Search for the cell housing the specified text and yield its (x, y) center coordinate. 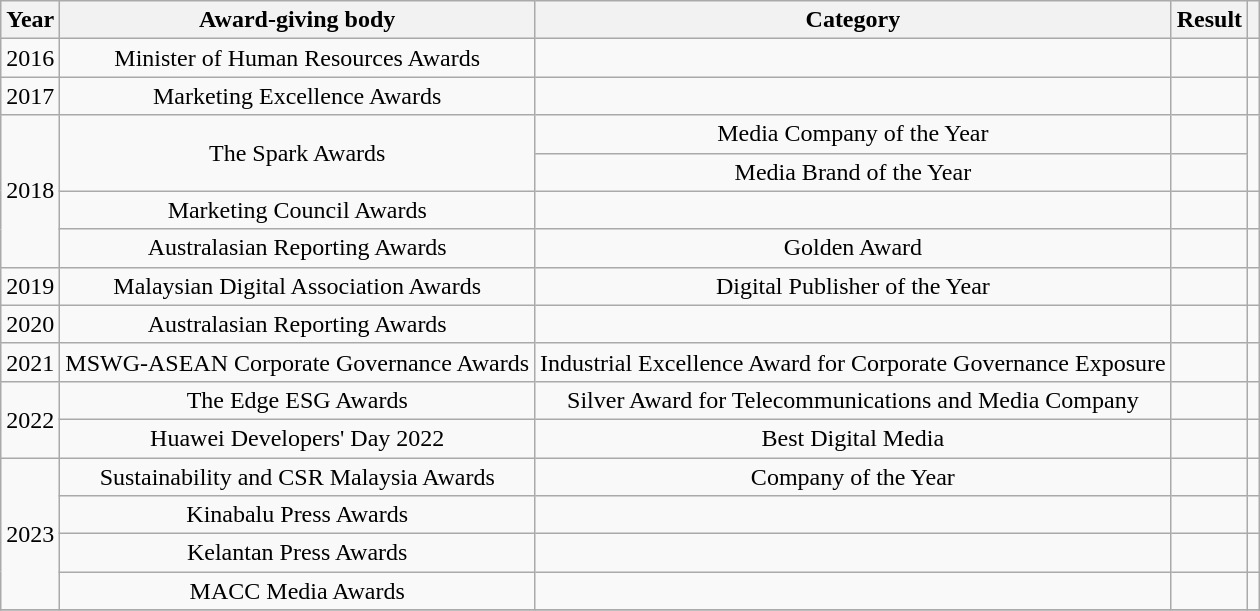
2016 (30, 58)
Silver Award for Telecommunications and Media Company (854, 400)
Digital Publisher of the Year (854, 286)
Award-giving body (298, 20)
2019 (30, 286)
Category (854, 20)
Year (30, 20)
2018 (30, 191)
Sustainability and CSR Malaysia Awards (298, 477)
Marketing Excellence Awards (298, 96)
Kinabalu Press Awards (298, 515)
MSWG-ASEAN Corporate Governance Awards (298, 362)
The Edge ESG Awards (298, 400)
Media Company of the Year (854, 134)
Minister of Human Resources Awards (298, 58)
Golden Award (854, 248)
2023 (30, 534)
Huawei Developers' Day 2022 (298, 438)
2020 (30, 324)
Media Brand of the Year (854, 172)
Kelantan Press Awards (298, 553)
2022 (30, 419)
Best Digital Media (854, 438)
Marketing Council Awards (298, 210)
Industrial Excellence Award for Corporate Governance Exposure (854, 362)
Result (1209, 20)
2021 (30, 362)
MACC Media Awards (298, 591)
2017 (30, 96)
Company of the Year (854, 477)
The Spark Awards (298, 153)
Malaysian Digital Association Awards (298, 286)
